Determine the [X, Y] coordinate at the center of the cell enclosing the given text.  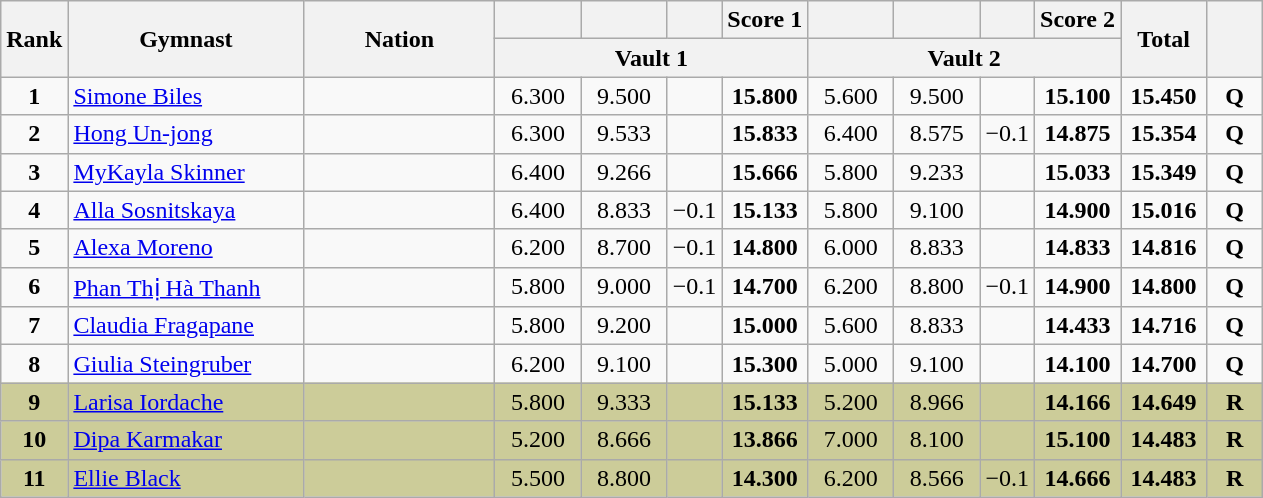
9 [34, 402]
2 [34, 134]
14.433 [1078, 326]
Vault 2 [964, 58]
15.000 [765, 326]
15.666 [765, 172]
8.666 [624, 440]
Claudia Fragapane [186, 326]
6.000 [851, 248]
6 [34, 287]
14.833 [1078, 248]
15.300 [765, 364]
5 [34, 248]
1 [34, 96]
5.000 [851, 364]
4 [34, 210]
8.700 [624, 248]
Total [1164, 39]
Rank [34, 39]
9.533 [624, 134]
8.966 [937, 402]
3 [34, 172]
14.816 [1164, 248]
Alexa Moreno [186, 248]
Phan Thị Hà Thanh [186, 287]
Alla Sosnitskaya [186, 210]
15.450 [1164, 96]
14.649 [1164, 402]
Simone Biles [186, 96]
Score 2 [1078, 20]
9.000 [624, 287]
8.100 [937, 440]
15.354 [1164, 134]
15.800 [765, 96]
MyKayla Skinner [186, 172]
Dipa Karmakar [186, 440]
Hong Un-jong [186, 134]
8 [34, 364]
15.033 [1078, 172]
14.666 [1078, 478]
7.000 [851, 440]
14.100 [1078, 364]
Larisa Iordache [186, 402]
Nation [400, 39]
14.300 [765, 478]
8.566 [937, 478]
Vault 1 [652, 58]
13.866 [765, 440]
14.875 [1078, 134]
9.333 [624, 402]
8.575 [937, 134]
10 [34, 440]
14.166 [1078, 402]
Ellie Black [186, 478]
14.716 [1164, 326]
15.833 [765, 134]
Giulia Steingruber [186, 364]
9.266 [624, 172]
Score 1 [765, 20]
7 [34, 326]
9.200 [624, 326]
15.349 [1164, 172]
Gymnast [186, 39]
15.016 [1164, 210]
11 [34, 478]
9.233 [937, 172]
5.500 [538, 478]
